Return (X, Y) of the center of cell containing provided text 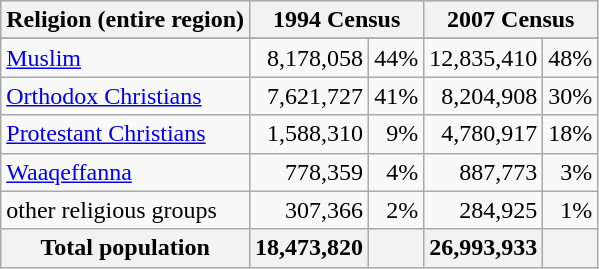
Total population (126, 248)
Protestant Christians (126, 134)
30% (570, 96)
9% (396, 134)
3% (570, 172)
48% (570, 58)
18,473,820 (310, 248)
8,178,058 (310, 58)
4% (396, 172)
Waaqeffanna (126, 172)
other religious groups (126, 210)
26,993,933 (484, 248)
307,366 (310, 210)
41% (396, 96)
8,204,908 (484, 96)
4,780,917 (484, 134)
Orthodox Christians (126, 96)
2% (396, 210)
887,773 (484, 172)
1,588,310 (310, 134)
2007 Census (511, 20)
284,925 (484, 210)
18% (570, 134)
1994 Census (337, 20)
7,621,727 (310, 96)
44% (396, 58)
Religion (entire region) (126, 20)
1% (570, 210)
778,359 (310, 172)
Muslim (126, 58)
12,835,410 (484, 58)
